Identify which cell holds the provided text, then report its [X, Y] central coordinate. 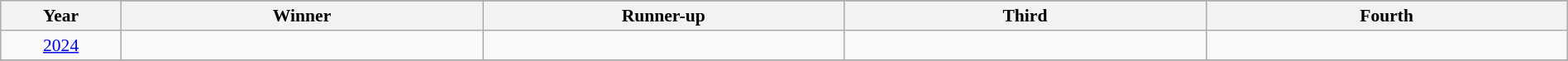
Third [1025, 16]
Fourth [1386, 16]
Winner [301, 16]
Year [61, 16]
2024 [61, 45]
Runner-up [663, 16]
